Determine the [X, Y] coordinate at the center of the cell enclosing the given text.  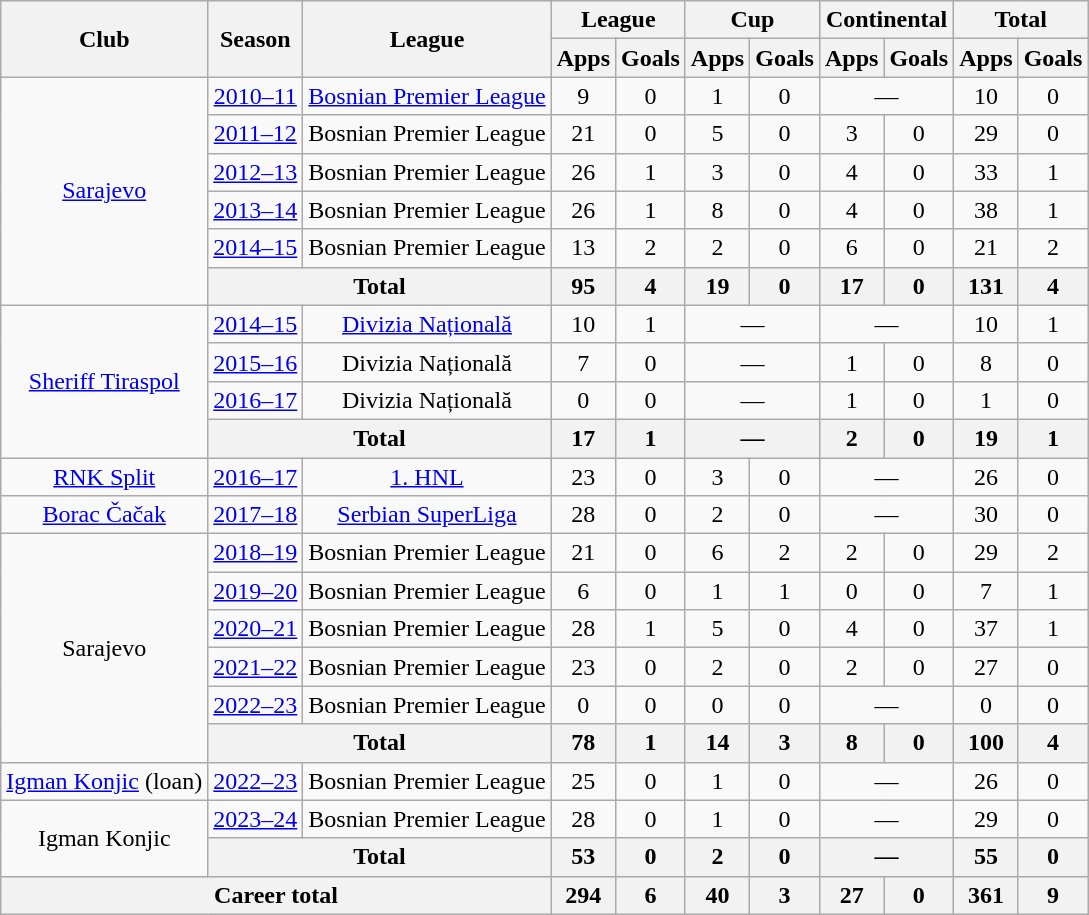
Igman Konjic (loan) [104, 781]
Continental [886, 20]
55 [986, 857]
2020–21 [256, 629]
2021–22 [256, 667]
Club [104, 39]
30 [986, 515]
294 [583, 895]
78 [583, 743]
RNK Split [104, 477]
Igman Konjic [104, 838]
37 [986, 629]
2012–13 [256, 172]
100 [986, 743]
95 [583, 286]
2023–24 [256, 819]
2015–16 [256, 362]
Sheriff Tiraspol [104, 381]
13 [583, 248]
2011–12 [256, 134]
Season [256, 39]
33 [986, 172]
2018–19 [256, 553]
25 [583, 781]
1. HNL [427, 477]
2010–11 [256, 96]
2019–20 [256, 591]
Borac Čačak [104, 515]
361 [986, 895]
2017–18 [256, 515]
53 [583, 857]
131 [986, 286]
2013–14 [256, 210]
40 [717, 895]
Serbian SuperLiga [427, 515]
38 [986, 210]
14 [717, 743]
Cup [752, 20]
Career total [276, 895]
